Provide the [X, Y] coordinate of the cell's center where the given text is located.  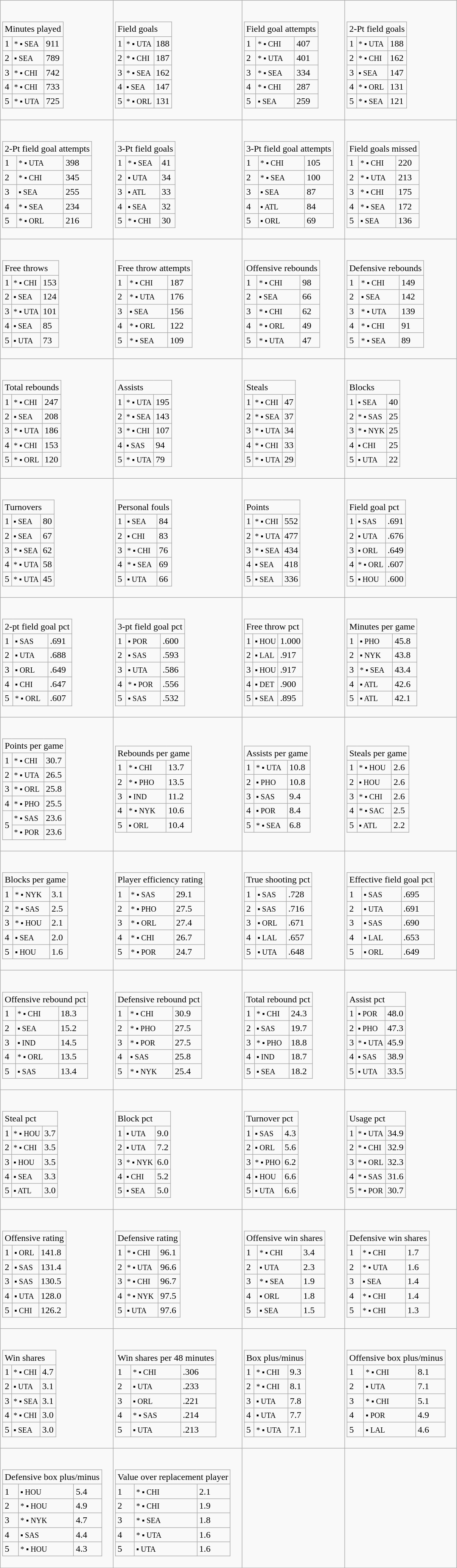
26.7 [189, 937]
176 [180, 297]
▪ DET [266, 684]
11.2 [179, 796]
128.0 [52, 1296]
Offensive win shares 1 * ▪ CHI 3.4 2 ▪ UTA 2.3 3 * ▪ SEA 1.9 4 ▪ ORL 1.8 5 ▪ SEA 1.5 [293, 1269]
Free throw pct [273, 627]
3-Pt field goal attempts 1 * ▪ CHI 105 2 * ▪ SEA 100 3 ▪ SEA 87 4 ▪ ATL 84 5 ▪ ORL 69 [293, 180]
195 [163, 402]
Assists 1 * ▪ UTA 195 2 * ▪ SEA 143 3 * ▪ CHI 107 4 ▪ SAS 94 5 * ▪ UTA 79 [177, 419]
2.0 [59, 937]
.532 [173, 698]
Defensive rating 1 * ▪ CHI 96.1 2 * ▪ UTA 96.6 3 * ▪ CHI 96.7 4 * ▪ NYK 97.5 5 ▪ UTA 97.6 [177, 1269]
.671 [299, 923]
142 [412, 297]
Usage pct 1 * ▪ UTA 34.9 2 * ▪ CHI 32.9 3 * ▪ ORL 32.3 4 * ▪ SAS 31.6 5 * ▪ POR 30.7 [400, 1149]
19.7 [301, 1028]
Steals [270, 388]
2-pt field goal pct [37, 627]
5.4 [88, 1491]
1.000 [291, 641]
42.1 [405, 698]
Points per game 1 * ▪ CHI 30.7 2 * ▪ UTA 26.5 3 * ▪ ORL 25.8 4 * ▪ PHO 25.5 5 * ▪ SAS 23.6 * ▪ POR 23.6 [57, 784]
Assists per game 1 * ▪ UTA 10.8 2 ▪ PHO 10.8 3 ▪ SAS 9.4 4 ▪ POR 8.4 5 * ▪ SEA 6.8 [293, 784]
33.5 [395, 1071]
.676 [396, 536]
5.0 [163, 1191]
True shooting pct [278, 880]
Field goal pct 1 ▪ SAS .691 2 ▪ UTA .676 3 ▪ ORL .649 4 * ▪ ORL .607 5 ▪ HOU .600 [400, 538]
552 [291, 521]
139 [412, 311]
107 [163, 431]
234 [78, 206]
Player efficiency rating [160, 880]
34.9 [396, 1133]
24.7 [189, 952]
Player efficiency rating 1 * ▪ SAS 29.1 2 * ▪ PHO 27.5 3 * ▪ ORL 27.4 4 * ▪ CHI 26.7 5 * ▪ POR 24.7 [177, 910]
96.1 [169, 1253]
477 [291, 536]
247 [51, 402]
122 [180, 326]
24.3 [301, 1014]
Defensive win shares [388, 1238]
3-pt field goal pct 1 ▪ POR .600 2 ▪ SAS .593 3 ▪ UTA .586 4 * ▪ POR .556 5 ▪ SAS .532 [177, 657]
2-Pt field goals 1 * ▪ UTA 188 2 * ▪ CHI 162 3 ▪ SEA 147 4 * ▪ ORL 131 5 * ▪ SEA 121 [400, 60]
Defensive box plus/minus 1 ▪ HOU 5.4 2 * ▪ HOU 4.9 3 * ▪ NYK 4.7 4 ▪ SAS 4.4 5 * ▪ HOU 4.3 [57, 1508]
.895 [291, 698]
45.8 [405, 641]
186 [51, 431]
▪ NYK [375, 655]
True shooting pct 1 ▪ SAS .728 2 ▪ SAS .716 3 ▪ ORL .671 4 ▪ LAL .657 5 ▪ UTA .648 [293, 910]
Blocks 1 ▪ SEA 40 2 * ▪ SAS 25 3 * ▪ NYK 25 4 ▪ CHI 25 5 ▪ UTA 22 [400, 419]
6.8 [298, 825]
213 [407, 177]
Minutes per game [382, 627]
Field goals [143, 29]
Assist pct 1 ▪ POR 48.0 2 ▪ PHO 47.3 3 * ▪ UTA 45.9 4 ▪ SAS 38.9 5 ▪ UTA 33.5 [400, 1030]
Free throws 1 * ▪ CHI 153 2 ▪ SEA 124 3 * ▪ UTA 101 4 ▪ SEA 85 5 ▪ UTA 73 [57, 299]
38.9 [395, 1057]
Offensive win shares [284, 1238]
3.3 [50, 1176]
100 [319, 177]
Box plus/minus 1 * ▪ CHI 9.3 2 * ▪ CHI 8.1 3 ▪ UTA 7.8 4 ▪ UTA 7.7 5 * ▪ UTA 7.1 [293, 1388]
Minutes played [33, 29]
1.7 [417, 1253]
Win shares per 48 minutes [166, 1357]
5.6 [291, 1148]
4.4 [88, 1535]
Free throw attempts 1 * ▪ CHI 187 2 * ▪ UTA 176 3 ▪ SEA 156 4 * ▪ ORL 122 5 * ▪ SEA 109 [177, 299]
2-Pt field goal attempts [47, 149]
30 [167, 220]
49 [309, 326]
3-pt field goal pct [150, 627]
Field goal attempts 1 * ▪ CHI 407 2 * ▪ UTA 401 3 * ▪ SEA 334 4 * ▪ CHI 287 5 ▪ SEA 259 [293, 60]
.657 [299, 937]
Offensive rebounds [281, 268]
14.5 [73, 1042]
345 [78, 177]
Defensive rebound pct 1 * ▪ CHI 30.9 2 * ▪ PHO 27.5 3 * ▪ POR 27.5 4 ▪ SAS 25.8 5 * ▪ NYK 25.4 [177, 1030]
22 [393, 459]
109 [180, 340]
Turnover pct [271, 1119]
Defensive win shares 1 * ▪ CHI 1.7 2 * ▪ UTA 1.6 3 ▪ SEA 1.4 4 * ▪ CHI 1.4 5 * ▪ CHI 1.3 [400, 1269]
336 [291, 579]
172 [407, 206]
3-Pt field goals [145, 149]
398 [78, 163]
126.2 [52, 1310]
Offensive rebound pct 1 * ▪ CHI 18.3 2 ▪ SEA 15.2 3 ▪ IND 14.5 4 * ▪ ORL 13.5 5 ▪ SAS 13.4 [57, 1030]
Offensive rating [34, 1238]
4.6 [431, 1430]
Assist pct [376, 999]
Turnover pct 1 ▪ SAS 4.3 2 ▪ ORL 5.6 3 * ▪ PHO 6.2 4 ▪ HOU 6.6 5 ▪ UTA 6.6 [293, 1149]
15.2 [73, 1028]
27.4 [189, 923]
121 [397, 101]
29 [289, 459]
Personal fouls 1 ▪ SEA 84 2 ▪ CHI 83 3 * ▪ CHI 76 4 * ▪ SEA 69 5 ▪ UTA 66 [177, 538]
Total rebounds 1 * ▪ CHI 247 2 ▪ SEA 208 3 * ▪ UTA 186 4 * ▪ CHI 153 5 * ▪ ORL 120 [57, 419]
3-Pt field goals 1 * ▪ SEA 41 2 ▪ UTA 34 3 ▪ ATL 33 4 ▪ SEA 32 5 * ▪ CHI 30 [177, 180]
Minutes per game 1 ▪ PHO 45.8 2 ▪ NYK 43.8 3 * ▪ SEA 43.4 4 ▪ ATL 42.6 5 ▪ ATL 42.1 [400, 657]
.695 [418, 894]
.306 [199, 1372]
41 [167, 163]
Defensive rating [148, 1238]
175 [407, 192]
Value over replacement player 1 * ▪ CHI 2.1 2 * ▪ CHI 1.9 3 * ▪ SEA 1.8 4 * ▪ UTA 1.6 5 ▪ UTA 1.6 [177, 1508]
7.2 [163, 1148]
40 [393, 402]
3-Pt field goal attempts [289, 149]
9.4 [298, 796]
742 [54, 72]
Personal fouls [143, 507]
Points [272, 507]
43.8 [405, 655]
.556 [173, 684]
255 [78, 192]
.728 [299, 894]
Usage pct [376, 1119]
18.2 [301, 1071]
Defensive box plus/minus [52, 1477]
37 [289, 416]
Field goals missed [383, 149]
418 [291, 565]
407 [306, 43]
80 [48, 521]
124 [50, 297]
216 [78, 220]
2-pt field goal pct 1 ▪ SAS .691 2 ▪ UTA .688 3 ▪ ORL .649 4 ▪ CHI .647 5 * ▪ ORL .607 [57, 657]
2.3 [313, 1267]
10.4 [179, 825]
136 [407, 220]
Assists per game [277, 753]
120 [51, 459]
Field goal attempts [281, 29]
Offensive box plus/minus [396, 1357]
Total rebound pct [278, 999]
7.8 [297, 1401]
47.3 [395, 1028]
31.6 [396, 1176]
Field goals missed 1 * ▪ CHI 220 2 * ▪ UTA 213 3 * ▪ CHI 175 4 * ▪ SEA 172 5 ▪ SEA 136 [400, 180]
13.7 [179, 768]
79 [163, 459]
105 [319, 163]
97.6 [169, 1310]
2.2 [400, 825]
220 [407, 163]
Steals per game 1 * ▪ HOU 2.6 2 ▪ HOU 2.6 3 * ▪ CHI 2.6 4 * ▪ SAC 2.5 5 ▪ ATL 2.2 [400, 784]
83 [164, 536]
85 [50, 326]
.233 [199, 1387]
101 [50, 311]
32.3 [396, 1162]
45 [48, 579]
789 [54, 58]
32 [167, 206]
76 [164, 550]
6.0 [163, 1162]
Defensive rebounds 1 * ▪ CHI 149 2 ▪ SEA 142 3 * ▪ UTA 139 4 * ▪ CHI 91 5 * ▪ SEA 89 [400, 299]
.221 [199, 1401]
Offensive rebounds 1 * ▪ CHI 98 2 ▪ SEA 66 3 * ▪ CHI 62 4 * ▪ ORL 49 5 * ▪ UTA 47 [293, 299]
Box plus/minus [275, 1357]
Turnovers [28, 507]
911 [54, 43]
Assists [143, 388]
.653 [418, 937]
.593 [173, 655]
94 [163, 445]
* ▪ SAC [375, 811]
Effective field goal pct 1 ▪ SAS .695 2 ▪ UTA .691 3 ▪ SAS .690 4 ▪ LAL .653 5 ▪ ORL .649 [400, 910]
Field goal pct [376, 507]
Block pct [143, 1119]
42.6 [405, 684]
26.5 [54, 775]
5.1 [431, 1401]
.900 [291, 684]
67 [48, 536]
32.9 [396, 1148]
Free throw attempts [154, 268]
141.8 [52, 1253]
Free throws [31, 268]
Minutes played 1 * ▪ SEA 911 2 ▪ SEA 789 3 * ▪ CHI 742 4 * ▪ CHI 733 5 * ▪ UTA 725 [57, 60]
6.2 [291, 1162]
Offensive rating 1 ▪ ORL 141.8 2 ▪ SAS 131.4 3 ▪ SAS 130.5 4 ▪ UTA 128.0 5 ▪ CHI 126.2 [57, 1269]
.647 [60, 684]
1.5 [313, 1310]
8.4 [298, 811]
10.6 [179, 811]
.586 [173, 670]
149 [412, 282]
208 [51, 416]
Blocks per game [35, 880]
725 [54, 101]
.648 [299, 952]
9.0 [163, 1133]
43.4 [405, 670]
.716 [299, 909]
Win shares [29, 1357]
18.8 [301, 1042]
Offensive box plus/minus 1 * ▪ CHI 8.1 2 ▪ UTA 7.1 3 * ▪ CHI 5.1 4 ▪ POR 4.9 5 ▪ LAL 4.6 [400, 1388]
.214 [199, 1415]
45.9 [395, 1042]
.690 [418, 923]
Steal pct [30, 1119]
Block pct 1 ▪ UTA 9.0 2 ▪ UTA 7.2 3 * ▪ NYK 6.0 4 ▪ CHI 5.2 5 ▪ SEA 5.0 [177, 1149]
Offensive rebound pct [45, 999]
98 [309, 282]
Steals 1 * ▪ CHI 47 2 * ▪ SEA 37 3 * ▪ UTA 34 4 * ▪ CHI 33 5 * ▪ UTA 29 [293, 419]
401 [306, 58]
Value over replacement player [173, 1477]
733 [54, 87]
334 [306, 72]
Free throw pct 1 ▪ HOU 1.000 2 ▪ LAL .917 3 ▪ HOU .917 4 ▪ DET .900 5 ▪ SEA .895 [293, 657]
Steal pct 1 * ▪ HOU 3.7 2 * ▪ CHI 3.5 3 ▪ HOU 3.5 4 ▪ SEA 3.3 5 ▪ ATL 3.0 [57, 1149]
89 [412, 340]
Win shares 1 * ▪ CHI 4.7 2 ▪ UTA 3.1 3 * ▪ SEA 3.1 4 * ▪ CHI 3.0 5 ▪ SEA 3.0 [57, 1388]
130.5 [52, 1281]
13.4 [73, 1071]
Win shares per 48 minutes 1 * ▪ CHI .306 2 ▪ UTA .233 3 ▪ ORL .221 4 * ▪ SAS .214 5 ▪ UTA .213 [177, 1388]
5.2 [163, 1176]
25.5 [54, 803]
Defensive rebound pct [159, 999]
91 [412, 326]
Points 1 * ▪ CHI 552 2 * ▪ UTA 477 3 * ▪ SEA 434 4 ▪ SEA 418 5 ▪ SEA 336 [293, 538]
Total rebounds [32, 388]
259 [306, 101]
73 [50, 340]
Field goals 1 * ▪ UTA 188 2 * ▪ CHI 187 3 * ▪ SEA 162 4 ▪ SEA 147 5 * ▪ ORL 131 [177, 60]
Effective field goal pct [391, 880]
.213 [199, 1430]
48.0 [395, 1014]
.688 [60, 655]
Rebounds per game 1 * ▪ CHI 13.7 2 * ▪ PHO 13.5 3 ▪ IND 11.2 4 * ▪ NYK 10.6 5 ▪ ORL 10.4 [177, 784]
3.7 [50, 1133]
131.4 [52, 1267]
2-Pt field goals [377, 29]
30.9 [188, 1014]
143 [163, 416]
156 [180, 311]
Points per game [34, 746]
9.3 [297, 1372]
1.3 [417, 1310]
18.3 [73, 1014]
18.7 [301, 1057]
Total rebound pct 1 * ▪ CHI 24.3 2 ▪ SAS 19.7 3 * ▪ PHO 18.8 4 ▪ IND 18.7 5 ▪ SEA 18.2 [293, 1030]
Steals per game [378, 753]
287 [306, 87]
2-Pt field goal attempts 1 * ▪ UTA 398 2 * ▪ CHI 345 3 ▪ SEA 255 4 * ▪ SEA 234 5 * ▪ ORL 216 [57, 180]
96.6 [169, 1267]
3.4 [313, 1253]
Rebounds per game [154, 753]
29.1 [189, 894]
7.7 [297, 1415]
Blocks per game 1 * ▪ NYK 3.1 2 * ▪ SAS 2.5 3 * ▪ HOU 2.1 4 ▪ SEA 2.0 5 ▪ HOU 1.6 [57, 910]
97.5 [169, 1296]
25.4 [188, 1071]
96.7 [169, 1281]
434 [291, 550]
87 [319, 192]
Defensive rebounds [385, 268]
Blocks [374, 388]
Turnovers 1 ▪ SEA 80 2 ▪ SEA 67 3 * ▪ SEA 62 4 * ▪ UTA 58 5 * ▪ UTA 45 [57, 538]
58 [48, 565]
